For the text-containing cell, return its midpoint in (x, y) coordinate format. 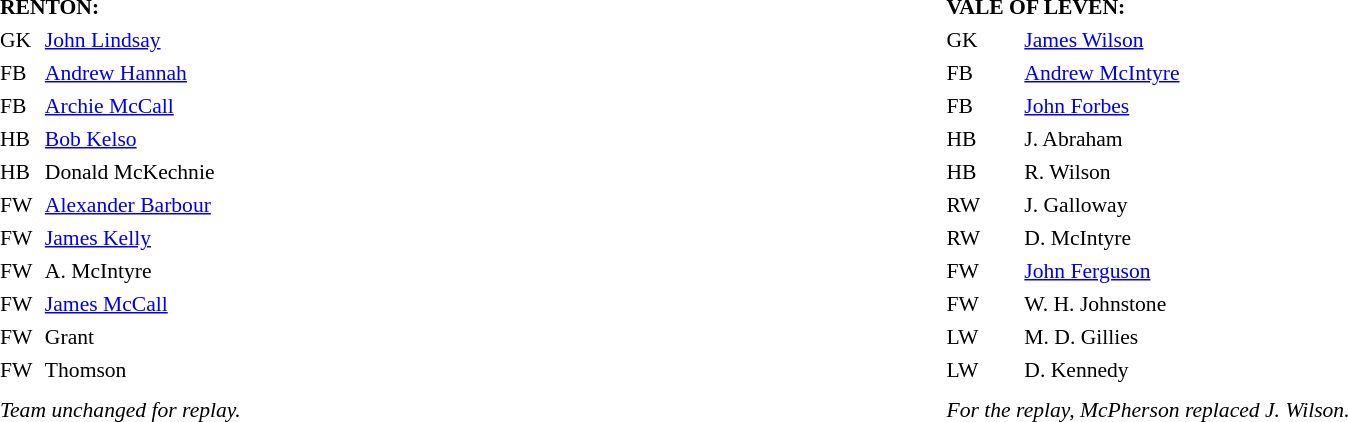
Bob Kelso (143, 139)
John Lindsay (143, 40)
A. McIntyre (143, 271)
Donald McKechnie (143, 172)
James McCall (143, 304)
Thomson (143, 370)
Andrew Hannah (143, 73)
Alexander Barbour (143, 205)
Grant (143, 337)
Archie McCall (143, 106)
James Kelly (143, 238)
